Locate the cell with the specified text and output its [x, y] center coordinate. 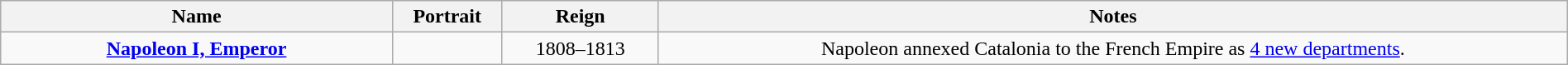
1808–1813 [581, 48]
Notes [1113, 17]
Napoleon annexed Catalonia to the French Empire as 4 new departments. [1113, 48]
Name [197, 17]
Portrait [447, 17]
Napoleon I, Emperor [197, 48]
Reign [581, 17]
